For the text-containing cell, return its midpoint in (x, y) coordinate format. 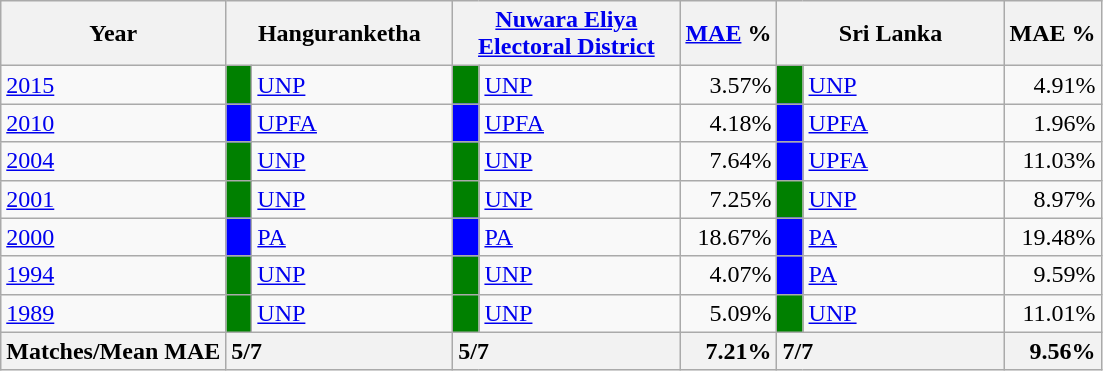
9.56% (1052, 351)
Year (114, 34)
2004 (114, 161)
2015 (114, 85)
9.59% (1052, 275)
Nuwara Eliya Electoral District (566, 34)
2000 (114, 237)
1989 (114, 313)
5.09% (728, 313)
19.48% (1052, 237)
11.01% (1052, 313)
7/7 (890, 351)
7.21% (728, 351)
3.57% (728, 85)
4.07% (728, 275)
1994 (114, 275)
Hanguranketha (340, 34)
11.03% (1052, 161)
1.96% (1052, 123)
2010 (114, 123)
4.91% (1052, 85)
4.18% (728, 123)
Sri Lanka (890, 34)
8.97% (1052, 199)
7.64% (728, 161)
7.25% (728, 199)
18.67% (728, 237)
Matches/Mean MAE (114, 351)
2001 (114, 199)
